Return (X, Y) of the center of cell containing provided text 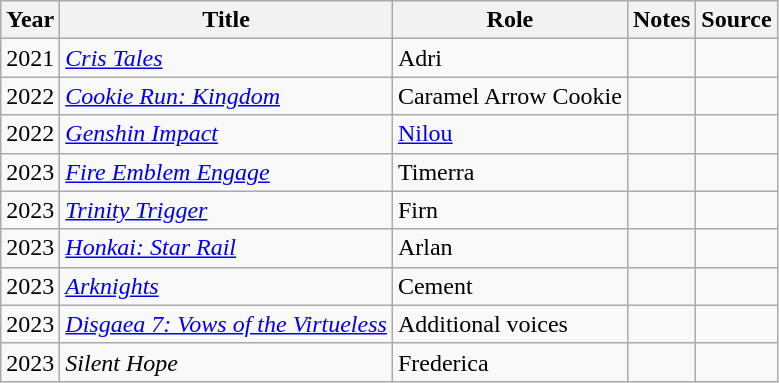
Cookie Run: Kingdom (226, 96)
Year (30, 20)
Title (226, 20)
Fire Emblem Engage (226, 172)
Arlan (510, 248)
Adri (510, 58)
Cement (510, 286)
Trinity Trigger (226, 210)
Additional voices (510, 324)
Source (736, 20)
Frederica (510, 362)
Honkai: Star Rail (226, 248)
Disgaea 7: Vows of the Virtueless (226, 324)
Arknights (226, 286)
Nilou (510, 134)
Silent Hope (226, 362)
Firn (510, 210)
2021 (30, 58)
Notes (661, 20)
Cris Tales (226, 58)
Timerra (510, 172)
Caramel Arrow Cookie (510, 96)
Genshin Impact (226, 134)
Role (510, 20)
